Pinpoint the cell where the given text exists, returning its (X, Y) midpoint coordinate. 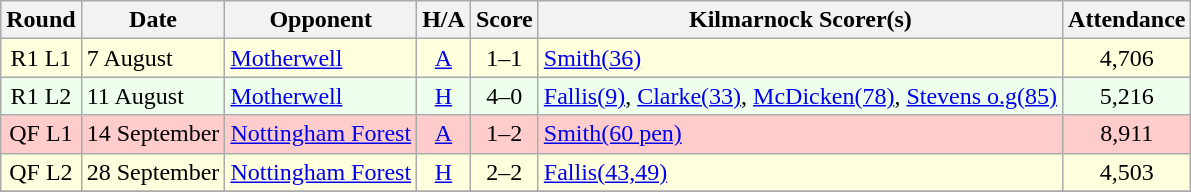
14 September (153, 134)
Fallis(9), Clarke(33), McDicken(78), Stevens o.g(85) (800, 96)
5,216 (1127, 96)
QF L1 (41, 134)
28 September (153, 172)
Attendance (1127, 20)
Fallis(43,49) (800, 172)
4–0 (504, 96)
4,706 (1127, 58)
1–1 (504, 58)
8,911 (1127, 134)
Smith(36) (800, 58)
7 August (153, 58)
QF L2 (41, 172)
Date (153, 20)
Score (504, 20)
R1 L2 (41, 96)
2–2 (504, 172)
Opponent (321, 20)
R1 L1 (41, 58)
Round (41, 20)
4,503 (1127, 172)
Kilmarnock Scorer(s) (800, 20)
H/A (444, 20)
Smith(60 pen) (800, 134)
11 August (153, 96)
1–2 (504, 134)
